From the cell containing the given text, extract its center point as (x, y) coordinate. 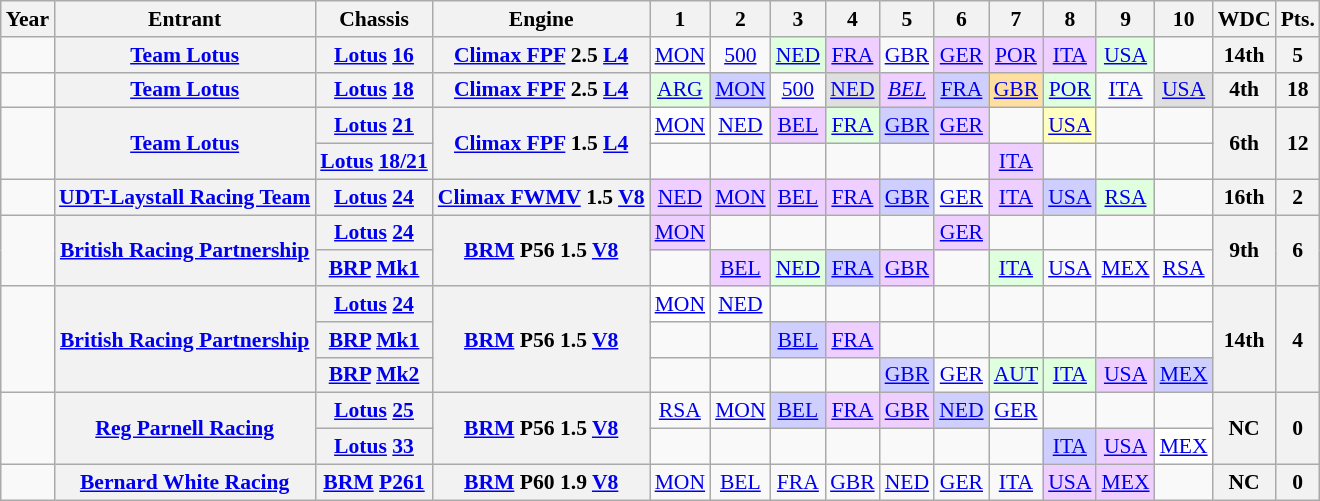
18 (1298, 90)
BRP Mk2 (374, 375)
Engine (542, 19)
AUT (1016, 375)
UDT-Laystall Racing Team (184, 197)
Lotus 21 (374, 126)
Chassis (374, 19)
3 (798, 19)
Lotus 16 (374, 55)
WDC (1244, 19)
Climax FWMV 1.5 V8 (542, 197)
16th (1244, 197)
4th (1244, 90)
6th (1244, 144)
7 (1016, 19)
Pts. (1298, 19)
Bernard White Racing (184, 482)
Climax FPF 1.5 L4 (542, 144)
Lotus 25 (374, 411)
Lotus 18 (374, 90)
1 (680, 19)
9th (1244, 250)
BRM P60 1.9 V8 (542, 482)
Reg Parnell Racing (184, 428)
BRM P261 (374, 482)
ARG (680, 90)
9 (1125, 19)
12 (1298, 144)
Lotus 33 (374, 447)
Year (28, 19)
10 (1184, 19)
Lotus 18/21 (374, 162)
8 (1070, 19)
Entrant (184, 19)
